Detect which cell encompasses the target text, then output its [X, Y] center coordinate. 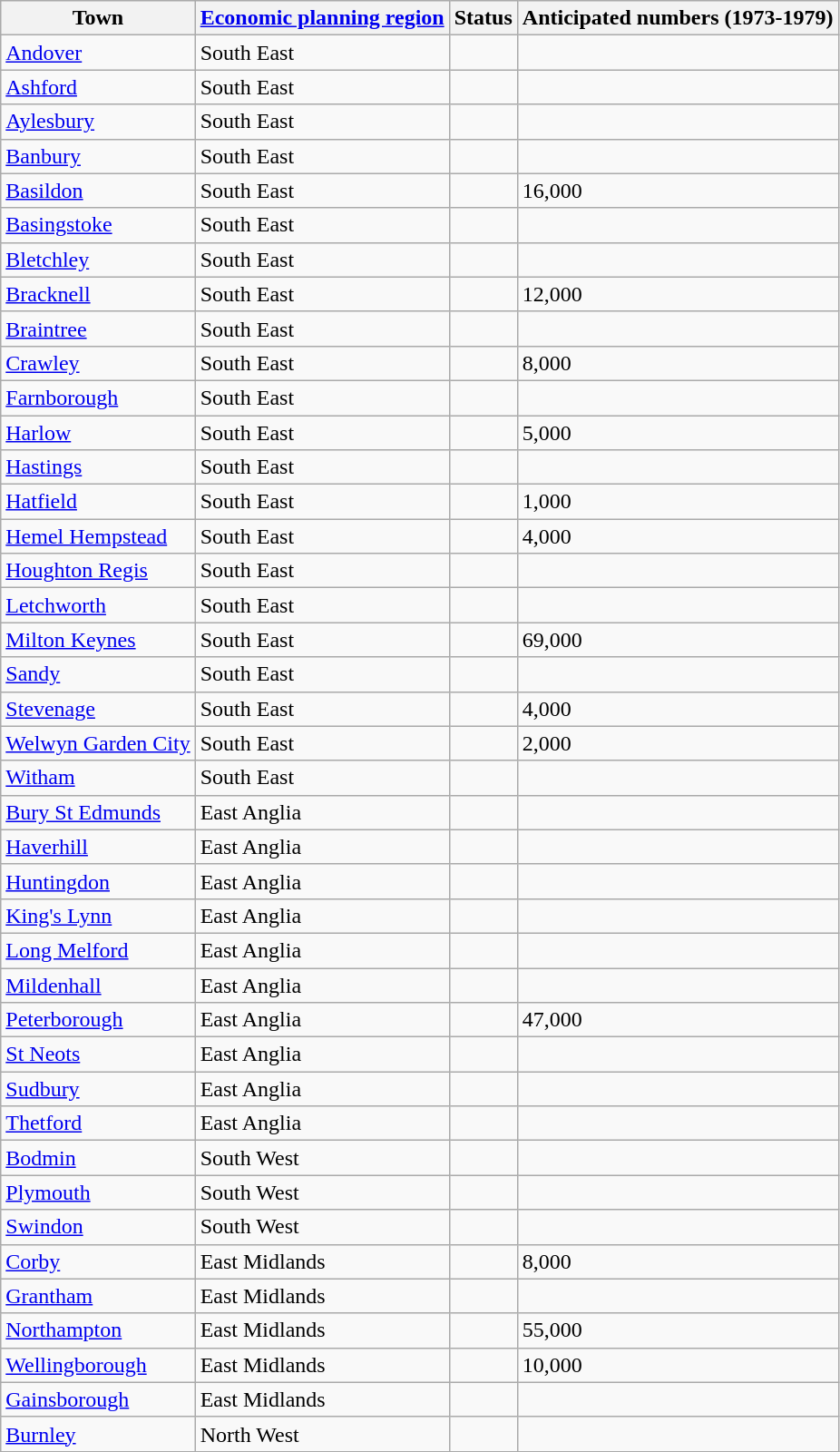
Town [98, 18]
Northampton [98, 1330]
Stevenage [98, 709]
North West [322, 1434]
Crawley [98, 363]
Andover [98, 53]
Witham [98, 778]
Status [483, 18]
2,000 [678, 743]
Swindon [98, 1227]
Hemel Hempstead [98, 536]
Corby [98, 1261]
16,000 [678, 191]
Houghton Regis [98, 571]
Hatfield [98, 502]
Thetford [98, 1123]
Long Melford [98, 950]
Huntingdon [98, 881]
47,000 [678, 1020]
Hastings [98, 467]
Bracknell [98, 294]
Aylesbury [98, 122]
Welwyn Garden City [98, 743]
Ashford [98, 87]
Basingstoke [98, 225]
Plymouth [98, 1192]
Milton Keynes [98, 640]
St Neots [98, 1055]
King's Lynn [98, 916]
Peterborough [98, 1020]
Gainsborough [98, 1399]
Braintree [98, 329]
Grantham [98, 1296]
Harlow [98, 433]
Sandy [98, 674]
Banbury [98, 156]
Basildon [98, 191]
Mildenhall [98, 985]
69,000 [678, 640]
Farnborough [98, 397]
Burnley [98, 1434]
Anticipated numbers (1973-1979) [678, 18]
5,000 [678, 433]
12,000 [678, 294]
Bodmin [98, 1158]
Bury St Edmunds [98, 812]
Bletchley [98, 260]
Sudbury [98, 1089]
Letchworth [98, 605]
Wellingborough [98, 1365]
55,000 [678, 1330]
Economic planning region [322, 18]
10,000 [678, 1365]
Haverhill [98, 847]
1,000 [678, 502]
